Search for the cell housing the specified text and yield its (x, y) center coordinate. 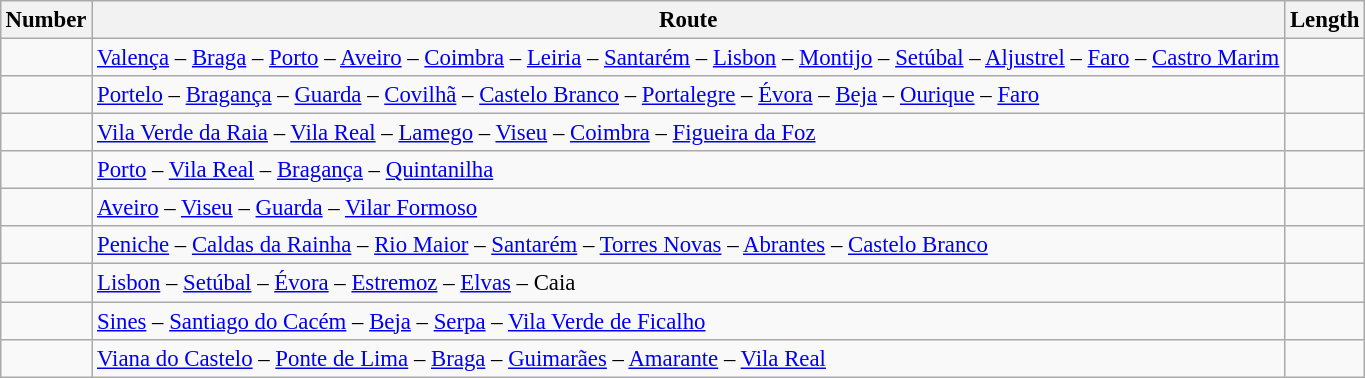
Number (46, 20)
Viana do Castelo – Ponte de Lima – Braga – Guimarães – Amarante – Vila Real (688, 358)
Sines – Santiago do Cacém – Beja – Serpa – Vila Verde de Ficalho (688, 321)
Porto – Vila Real – Bragança – Quintanilha (688, 170)
Vila Verde da Raia – Vila Real – Lamego – Viseu – Coimbra – Figueira da Foz (688, 133)
Peniche – Caldas da Rainha – Rio Maior – Santarém – Torres Novas – Abrantes – Castelo Branco (688, 245)
Route (688, 20)
Aveiro – Viseu – Guarda – Vilar Formoso (688, 208)
Portelo – Bragança – Guarda – Covilhã – Castelo Branco – Portalegre – Évora – Beja – Ourique – Faro (688, 95)
Length (1325, 20)
Valença – Braga – Porto – Aveiro – Coimbra – Leiria – Santarém – Lisbon – Montijo – Setúbal – Aljustrel – Faro – Castro Marim (688, 57)
Lisbon – Setúbal – Évora – Estremoz – Elvas – Caia (688, 283)
